Return [x, y] of the center of cell containing provided text 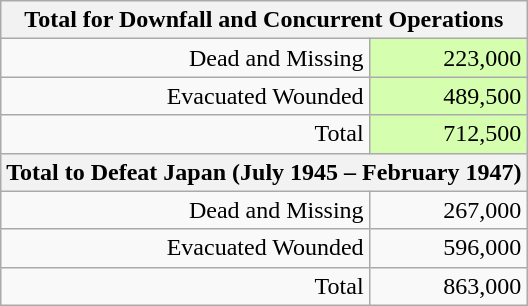
489,500 [448, 96]
596,000 [448, 248]
267,000 [448, 210]
Total for Downfall and Concurrent Operations [264, 20]
223,000 [448, 58]
712,500 [448, 134]
Total to Defeat Japan (July 1945 – February 1947) [264, 172]
863,000 [448, 286]
